Scan for the cell matching the given text and deliver its (x, y) coordinate at center. 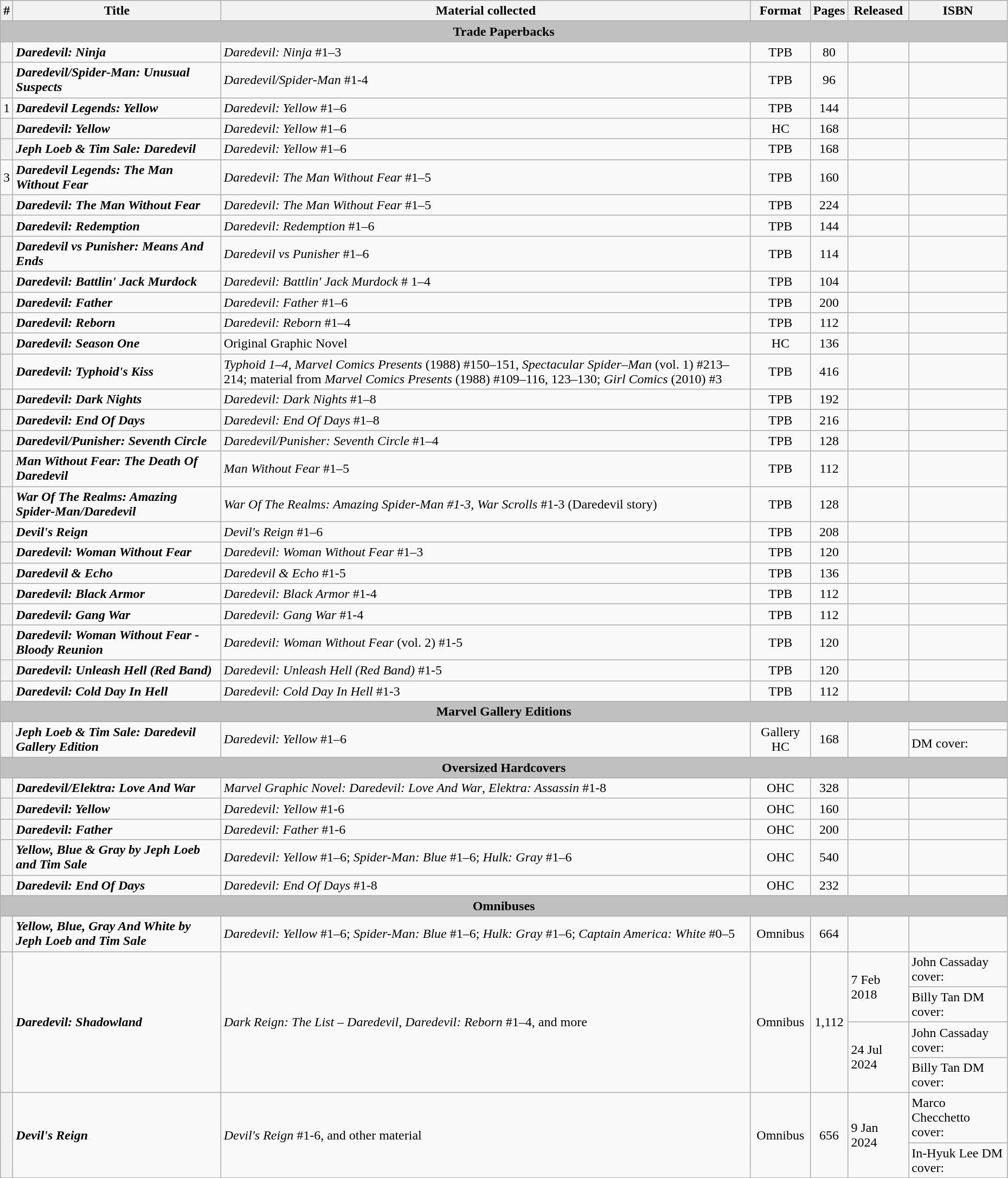
Daredevil: Yellow #1–6; Spider-Man: Blue #1–6; Hulk: Gray #1–6; Captain America: White #0–5 (486, 934)
Daredevil: Dark Nights (117, 400)
Daredevil: Woman Without Fear (117, 552)
Daredevil: Battlin' Jack Murdock # 1–4 (486, 281)
224 (829, 205)
Daredevil/Spider-Man #1-4 (486, 80)
Daredevil & Echo (117, 573)
104 (829, 281)
3 (7, 177)
Title (117, 11)
DM cover: (958, 743)
1 (7, 108)
Jeph Loeb & Tim Sale: Daredevil Gallery Edition (117, 739)
Daredevil vs Punisher #1–6 (486, 254)
Daredevil: Yellow #1-6 (486, 809)
Daredevil: Battlin' Jack Murdock (117, 281)
Daredevil: Father #1–6 (486, 302)
Daredevil: Ninja #1–3 (486, 52)
Daredevil: Yellow #1–6; Spider-Man: Blue #1–6; Hulk: Gray #1–6 (486, 858)
Dark Reign: The List – Daredevil, Daredevil: Reborn #1–4, and more (486, 1022)
# (7, 11)
Daredevil: Black Armor (117, 594)
80 (829, 52)
Daredevil: Father #1-6 (486, 829)
Original Graphic Novel (486, 344)
Daredevil: Season One (117, 344)
192 (829, 400)
Daredevil: Black Armor #1-4 (486, 594)
416 (829, 372)
Marco Checchetto cover: (958, 1117)
232 (829, 885)
Format (780, 11)
96 (829, 80)
Yellow, Blue & Gray by Jeph Loeb and Tim Sale (117, 858)
Daredevil/Elektra: Love And War (117, 788)
328 (829, 788)
In-Hyuk Lee DM cover: (958, 1160)
Daredevil: Shadowland (117, 1022)
Released (878, 11)
Daredevil: Gang War (117, 614)
Daredevil: Cold Day In Hell #1-3 (486, 691)
Daredevil/Punisher: Seventh Circle (117, 441)
Daredevil Legends: The Man Without Fear (117, 177)
Material collected (486, 11)
664 (829, 934)
Daredevil: Redemption #1–6 (486, 226)
Daredevil vs Punisher: Means And Ends (117, 254)
Jeph Loeb & Tim Sale: Daredevil (117, 149)
Devil's Reign #1–6 (486, 532)
Marvel Graphic Novel: Daredevil: Love And War, Elektra: Assassin #1-8 (486, 788)
Daredevil: Woman Without Fear (vol. 2) #1-5 (486, 642)
9 Jan 2024 (878, 1135)
War Of The Realms: Amazing Spider-Man #1-3, War Scrolls #1-3 (Daredevil story) (486, 504)
Daredevil Legends: Yellow (117, 108)
Daredevil: Redemption (117, 226)
Daredevil: End Of Days #1-8 (486, 885)
Daredevil: Unleash Hell (Red Band) #1-5 (486, 670)
Daredevil: Cold Day In Hell (117, 691)
War Of The Realms: Amazing Spider-Man/Daredevil (117, 504)
Daredevil: Reborn #1–4 (486, 323)
Daredevil: Woman Without Fear #1–3 (486, 552)
Gallery HC (780, 739)
Man Without Fear: The Death Of Daredevil (117, 468)
208 (829, 532)
114 (829, 254)
Trade Paperbacks (504, 31)
656 (829, 1135)
Daredevil/Punisher: Seventh Circle #1–4 (486, 441)
216 (829, 420)
Daredevil: Unleash Hell (Red Band) (117, 670)
Daredevil: Typhoid's Kiss (117, 372)
1,112 (829, 1022)
24 Jul 2024 (878, 1057)
Daredevil: The Man Without Fear (117, 205)
Omnibuses (504, 906)
7 Feb 2018 (878, 987)
Pages (829, 11)
Daredevil/Spider-Man: Unusual Suspects (117, 80)
Daredevil: End Of Days #1–8 (486, 420)
540 (829, 858)
Daredevil: Ninja (117, 52)
Daredevil: Woman Without Fear - Bloody Reunion (117, 642)
Marvel Gallery Editions (504, 712)
Daredevil: Gang War #1-4 (486, 614)
Yellow, Blue, Gray And White by Jeph Loeb and Tim Sale (117, 934)
Daredevil: Dark Nights #1–8 (486, 400)
Oversized Hardcovers (504, 768)
Daredevil & Echo #1-5 (486, 573)
ISBN (958, 11)
Daredevil: Reborn (117, 323)
Man Without Fear #1–5 (486, 468)
Devil's Reign #1-6, and other material (486, 1135)
